Extract the (X, Y) coordinate from the center of the cell holding the provided text.  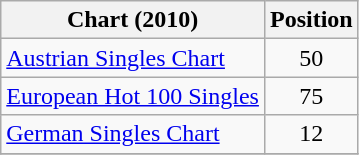
50 (311, 58)
Position (311, 20)
German Singles Chart (133, 134)
European Hot 100 Singles (133, 96)
Chart (2010) (133, 20)
12 (311, 134)
75 (311, 96)
Austrian Singles Chart (133, 58)
